From the cell containing the given text, extract its center point as [X, Y] coordinate. 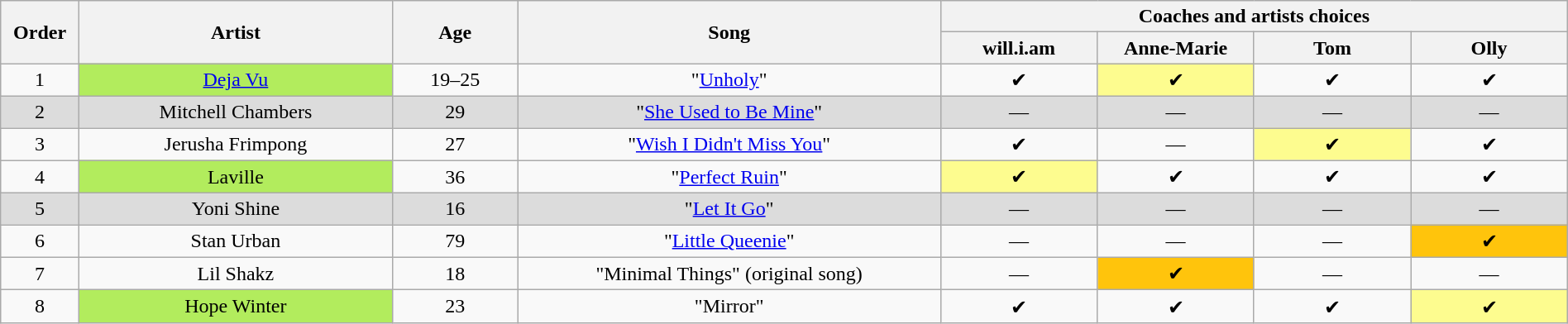
6 [40, 241]
Lil Shakz [235, 274]
1 [40, 80]
will.i.am [1019, 48]
"Minimal Things" (original song) [729, 274]
Anne-Marie [1176, 48]
27 [455, 144]
"She Used to Be Mine" [729, 112]
Hope Winter [235, 307]
Olly [1489, 48]
Artist [235, 32]
4 [40, 177]
19–25 [455, 80]
"Little Queenie" [729, 241]
Tom [1331, 48]
Jerusha Frimpong [235, 144]
3 [40, 144]
Stan Urban [235, 241]
18 [455, 274]
Coaches and artists choices [1254, 17]
Age [455, 32]
2 [40, 112]
23 [455, 307]
Mitchell Chambers [235, 112]
"Mirror" [729, 307]
5 [40, 209]
7 [40, 274]
Deja Vu [235, 80]
"Let It Go" [729, 209]
Order [40, 32]
36 [455, 177]
"Perfect Ruin" [729, 177]
"Wish I Didn't Miss You" [729, 144]
Laville [235, 177]
"Unholy" [729, 80]
16 [455, 209]
8 [40, 307]
29 [455, 112]
79 [455, 241]
Yoni Shine [235, 209]
Song [729, 32]
